Find where the given text appears and provide that cell's center as (X, Y) coordinate. 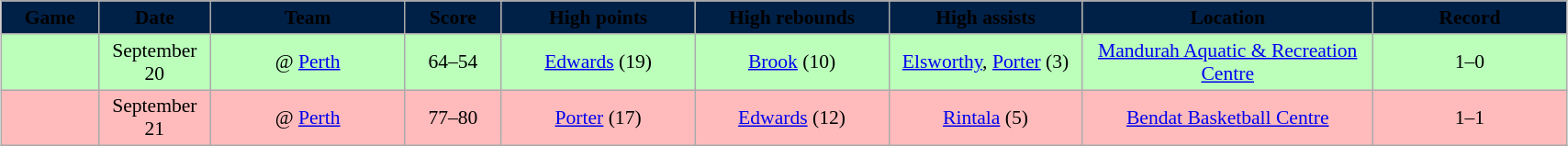
Brook (10) (791, 62)
1–1 (1469, 118)
Porter (17) (599, 118)
Game (50, 17)
High rebounds (791, 17)
Bendat Basketball Centre (1227, 118)
High points (599, 17)
Elsworthy, Porter (3) (986, 62)
1–0 (1469, 62)
Edwards (12) (791, 118)
Score (454, 17)
Edwards (19) (599, 62)
Record (1469, 17)
September 20 (154, 62)
September 21 (154, 118)
Mandurah Aquatic & Recreation Centre (1227, 62)
High assists (986, 17)
64–54 (454, 62)
Date (154, 17)
77–80 (454, 118)
Rintala (5) (986, 118)
Team (308, 17)
Location (1227, 17)
